Capture the cell that displays the provided text and extract its (X, Y) central coordinate. 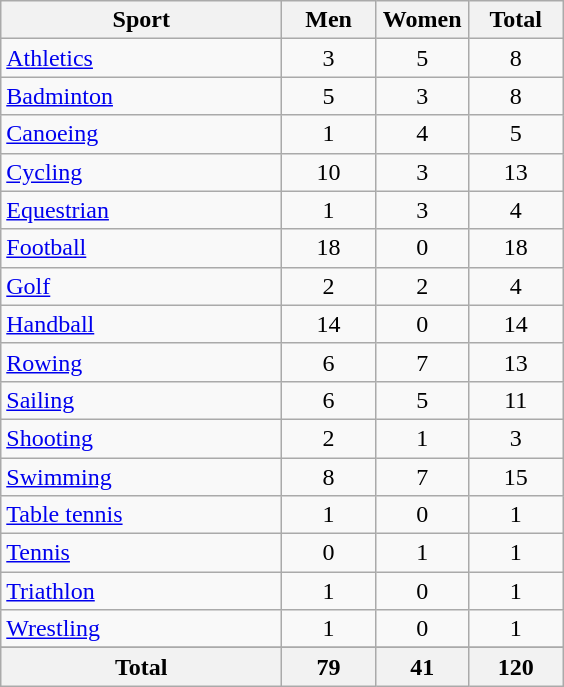
Cycling (142, 172)
Equestrian (142, 210)
10 (329, 172)
Table tennis (142, 515)
79 (329, 667)
Handball (142, 324)
Canoeing (142, 134)
41 (422, 667)
Tennis (142, 553)
11 (516, 400)
Sport (142, 20)
Badminton (142, 96)
Golf (142, 286)
Athletics (142, 58)
120 (516, 667)
15 (516, 477)
Triathlon (142, 591)
Shooting (142, 438)
Rowing (142, 362)
Women (422, 20)
Football (142, 248)
Swimming (142, 477)
Wrestling (142, 629)
Men (329, 20)
Sailing (142, 400)
